Determine the [X, Y] coordinate at the center of the cell enclosing the given text.  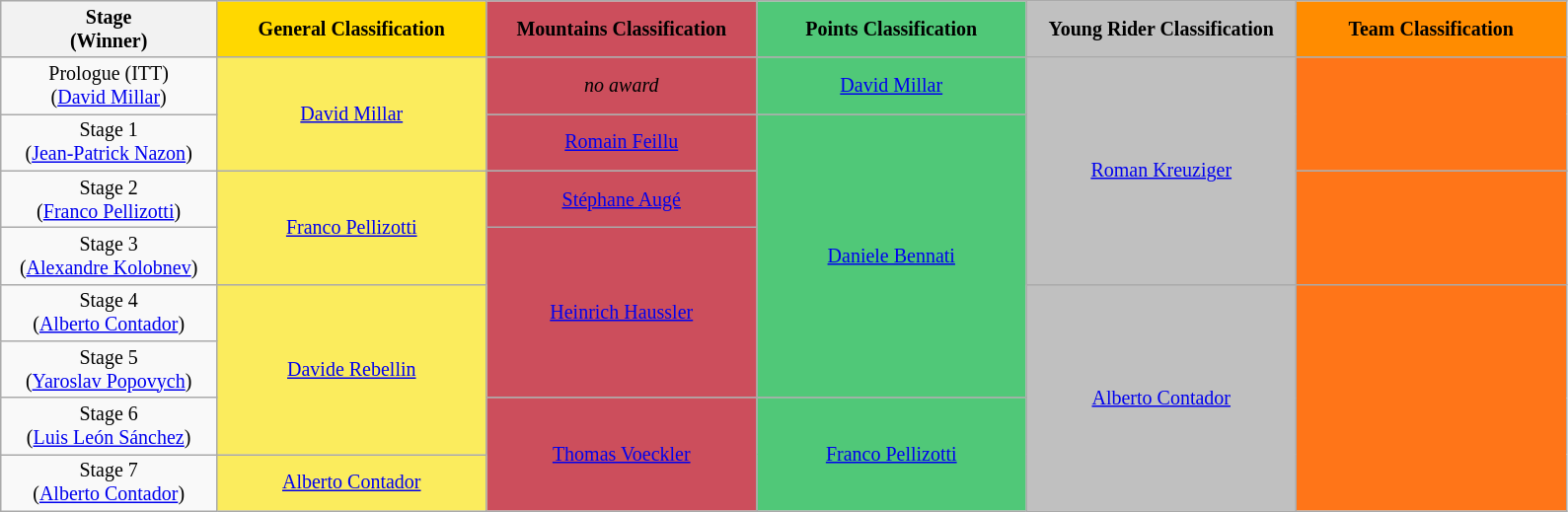
Davide Rebellin [351, 369]
Heinrich Haussler [622, 313]
Stage 5(Yaroslav Popovych) [109, 369]
Stage 7(Alberto Contador) [109, 483]
Young Rider Classification [1160, 30]
General Classification [351, 30]
Romain Feillu [622, 142]
Stéphane Augé [622, 199]
Stage 2(Franco Pellizotti) [109, 199]
Prologue (ITT)(David Millar) [109, 87]
Roman Kreuziger [1160, 172]
no award [622, 87]
Thomas Voeckler [622, 454]
Mountains Classification [622, 30]
Stage 3(Alexandre Kolobnev) [109, 256]
Stage 1(Jean-Patrick Nazon) [109, 142]
Daniele Bennati [890, 256]
Stage 6(Luis León Sánchez) [109, 426]
Team Classification [1431, 30]
Stage(Winner) [109, 30]
Points Classification [890, 30]
Stage 4(Alberto Contador) [109, 312]
